Detect which cell encompasses the target text, then output its [X, Y] center coordinate. 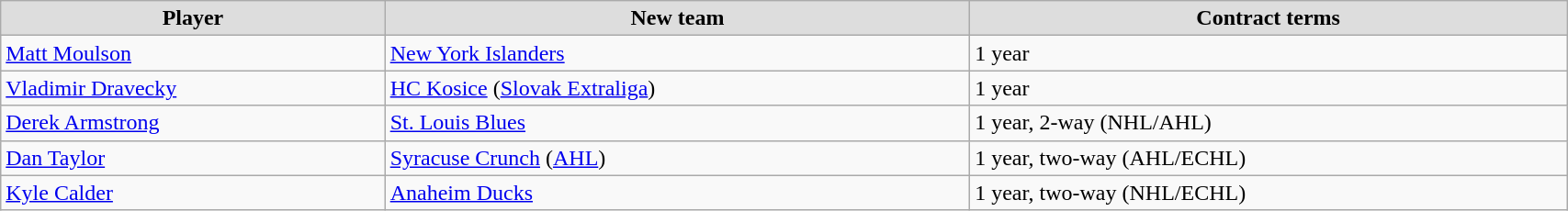
New team [677, 18]
Syracuse Crunch (AHL) [677, 158]
Matt Moulson [193, 53]
Anaheim Ducks [677, 193]
St. Louis Blues [677, 123]
Derek Armstrong [193, 123]
HC Kosice (Slovak Extraliga) [677, 88]
Vladimir Dravecky [193, 88]
New York Islanders [677, 53]
Contract terms [1269, 18]
Kyle Calder [193, 193]
Player [193, 18]
1 year, 2-way (NHL/AHL) [1269, 123]
Dan Taylor [193, 158]
1 year, two-way (AHL/ECHL) [1269, 158]
1 year, two-way (NHL/ECHL) [1269, 193]
